Search for the cell housing the specified text and yield its (x, y) center coordinate. 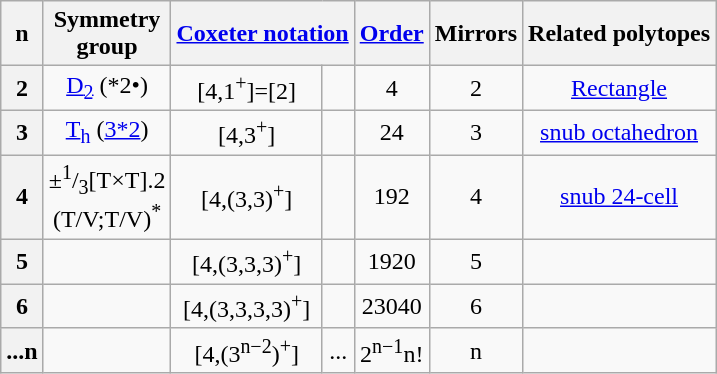
[4,(3n−2)+] (246, 350)
[4,(3,3,3,3)+] (246, 306)
[4,3+] (246, 132)
[4,(3,3,3)+] (246, 262)
Rectangle (620, 88)
1920 (392, 262)
snub octahedron (620, 132)
Order (392, 34)
[4,1+]=[2] (246, 88)
Symmetrygroup (107, 34)
Mirrors (476, 34)
±1/3[T×T].2 (T/V;T/V)* (107, 197)
Th (3*2) (107, 132)
Related polytopes (620, 34)
...n (22, 350)
D2 (*2•) (107, 88)
23040 (392, 306)
24 (392, 132)
[4,(3,3)+] (246, 197)
Coxeter notation (262, 34)
snub 24-cell (620, 197)
... (338, 350)
2n−1n! (392, 350)
192 (392, 197)
